Capture the cell that displays the provided text and extract its (x, y) central coordinate. 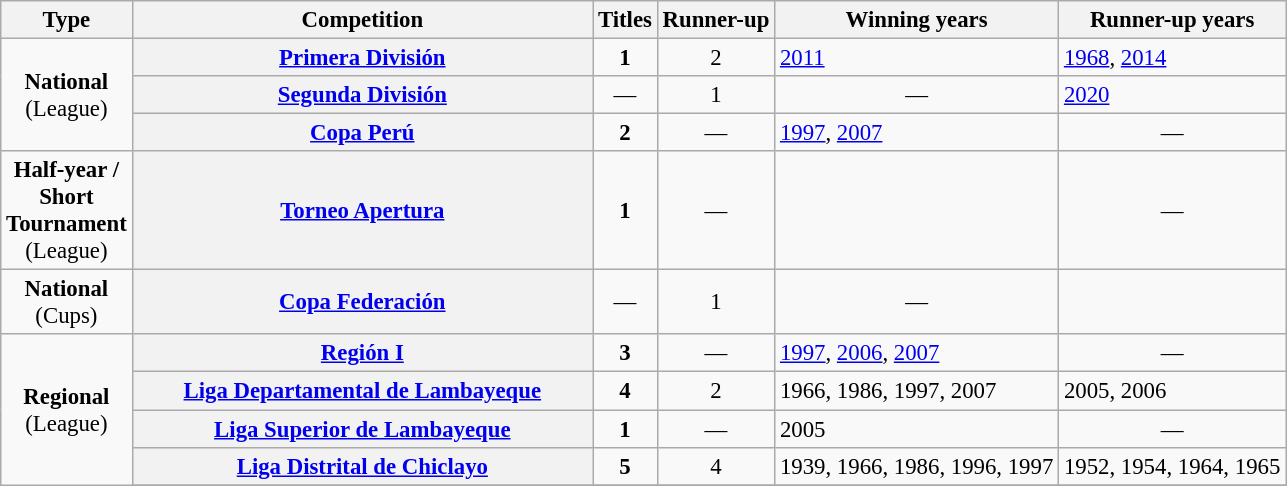
Half-year /ShortTournament(League) (66, 210)
Competition (362, 20)
Copa Perú (362, 133)
Winning years (917, 20)
Runner-up years (1172, 20)
National(League) (66, 96)
2005 (917, 429)
1966, 1986, 1997, 2007 (917, 391)
Copa Federación (362, 302)
2005, 2006 (1172, 391)
Type (66, 20)
National(Cups) (66, 302)
1968, 2014 (1172, 58)
Segunda División (362, 95)
Primera División (362, 58)
2020 (1172, 95)
Liga Departamental de Lambayeque (362, 391)
Titles (626, 20)
5 (626, 466)
Runner-up (716, 20)
Región I (362, 353)
Liga Superior de Lambayeque (362, 429)
3 (626, 353)
1997, 2007 (917, 133)
Torneo Apertura (362, 210)
1997, 2006, 2007 (917, 353)
Liga Distrital de Chiclayo (362, 466)
1939, 1966, 1986, 1996, 1997 (917, 466)
1952, 1954, 1964, 1965 (1172, 466)
Regional(League) (66, 409)
2011 (917, 58)
